Search for the cell housing the specified text and yield its [X, Y] center coordinate. 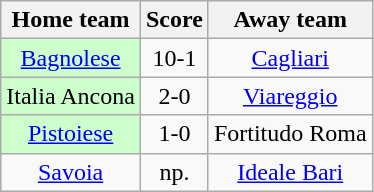
Italia Ancona [71, 96]
Cagliari [290, 58]
Savoia [71, 172]
Ideale Bari [290, 172]
Home team [71, 20]
Fortitudo Roma [290, 134]
Away team [290, 20]
Bagnolese [71, 58]
1-0 [174, 134]
2-0 [174, 96]
np. [174, 172]
Score [174, 20]
10-1 [174, 58]
Pistoiese [71, 134]
Viareggio [290, 96]
